Provide the (X, Y) coordinate of the cell's center where the given text is located.  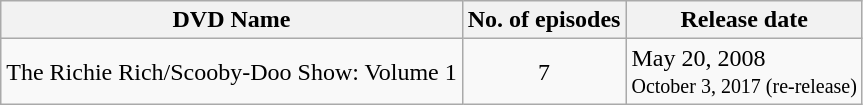
7 (544, 72)
May 20, 2008 October 3, 2017 (re-release) (744, 72)
No. of episodes (544, 20)
Release date (744, 20)
DVD Name (232, 20)
The Richie Rich/Scooby-Doo Show: Volume 1 (232, 72)
